Pinpoint the cell where the given text exists, returning its (X, Y) midpoint coordinate. 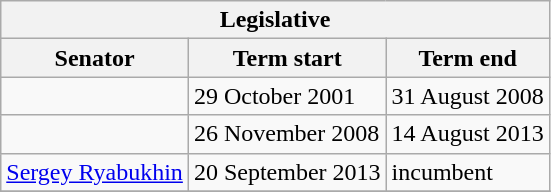
Legislative (275, 20)
26 November 2008 (287, 134)
Term end (468, 58)
Sergey Ryabukhin (95, 172)
29 October 2001 (287, 96)
Term start (287, 58)
incumbent (468, 172)
31 August 2008 (468, 96)
20 September 2013 (287, 172)
Senator (95, 58)
14 August 2013 (468, 134)
